Find where the given text appears and provide that cell's center as [X, Y] coordinate. 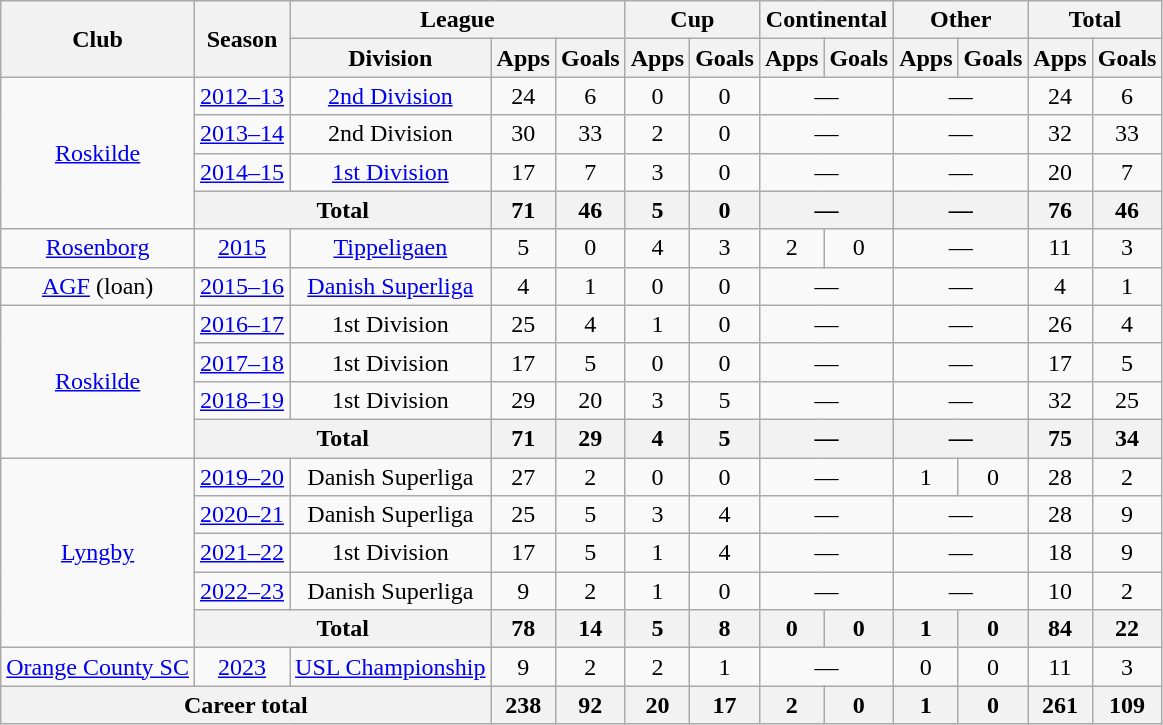
75 [1060, 438]
2014–15 [242, 172]
2023 [242, 667]
84 [1060, 629]
92 [590, 705]
2018–19 [242, 400]
2015–16 [242, 286]
238 [523, 705]
Cup [692, 20]
34 [1127, 438]
76 [1060, 210]
18 [1060, 553]
261 [1060, 705]
2022–23 [242, 591]
2020–21 [242, 515]
Other [961, 20]
2016–17 [242, 324]
Career total [246, 705]
109 [1127, 705]
2019–20 [242, 477]
Division [391, 58]
22 [1127, 629]
2017–18 [242, 362]
AGF (loan) [98, 286]
Club [98, 39]
League [458, 20]
2013–14 [242, 134]
2012–13 [242, 96]
Orange County SC [98, 667]
Tippeligaen [391, 248]
10 [1060, 591]
Lyngby [98, 553]
78 [523, 629]
26 [1060, 324]
2021–22 [242, 553]
Rosenborg [98, 248]
14 [590, 629]
2015 [242, 248]
USL Championship [391, 667]
8 [725, 629]
30 [523, 134]
Continental [826, 20]
Season [242, 39]
27 [523, 477]
